Output the [X, Y] coordinate of the center of the cell containing the given text.  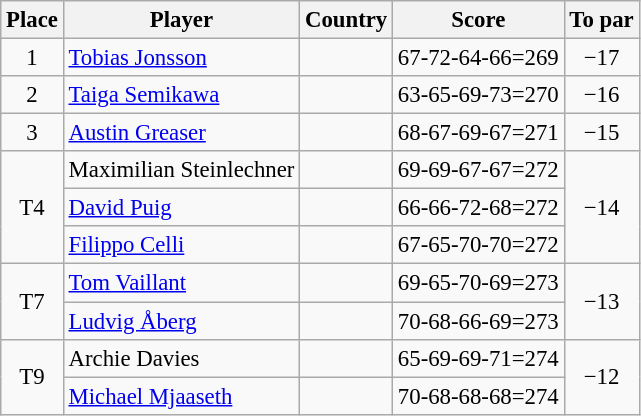
65-69-69-71=274 [479, 358]
Place [32, 20]
63-65-69-73=270 [479, 95]
T9 [32, 376]
−12 [602, 376]
Taiga Semikawa [181, 95]
3 [32, 133]
T4 [32, 208]
69-69-67-67=272 [479, 170]
70-68-66-69=273 [479, 321]
68-67-69-67=271 [479, 133]
−16 [602, 95]
66-66-72-68=272 [479, 208]
Score [479, 20]
Tom Vaillant [181, 283]
David Puig [181, 208]
Tobias Jonsson [181, 58]
Filippo Celli [181, 245]
Michael Mjaaseth [181, 396]
Ludvig Åberg [181, 321]
67-65-70-70=272 [479, 245]
1 [32, 58]
To par [602, 20]
Player [181, 20]
2 [32, 95]
Austin Greaser [181, 133]
−14 [602, 208]
67-72-64-66=269 [479, 58]
69-65-70-69=273 [479, 283]
Maximilian Steinlechner [181, 170]
Country [346, 20]
−15 [602, 133]
−17 [602, 58]
T7 [32, 302]
−13 [602, 302]
Archie Davies [181, 358]
70-68-68-68=274 [479, 396]
